Return the (X, Y) coordinate for the center point of the cell that contains the specified text.  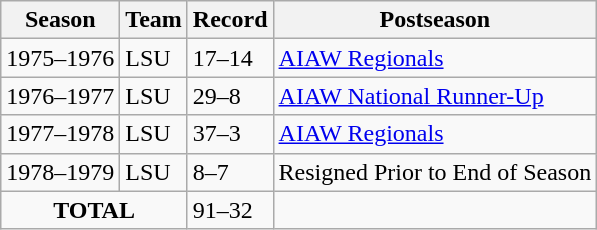
17–14 (230, 58)
1978–1979 (60, 172)
AIAW National Runner-Up (435, 96)
Postseason (435, 20)
TOTAL (94, 210)
1976–1977 (60, 96)
29–8 (230, 96)
Season (60, 20)
8–7 (230, 172)
1975–1976 (60, 58)
Record (230, 20)
91–32 (230, 210)
Resigned Prior to End of Season (435, 172)
Team (154, 20)
37–3 (230, 134)
1977–1978 (60, 134)
